Return (x, y) of the center of cell containing provided text 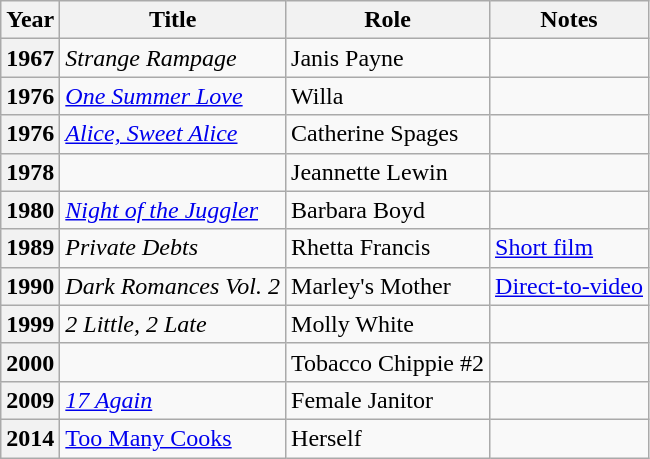
Direct-to-video (570, 286)
Jeannette Lewin (388, 172)
1999 (30, 324)
Short film (570, 248)
1989 (30, 248)
Janis Payne (388, 58)
Marley's Mother (388, 286)
Female Janitor (388, 400)
Catherine Spages (388, 134)
1967 (30, 58)
Notes (570, 20)
One Summer Love (173, 96)
Willa (388, 96)
Dark Romances Vol. 2 (173, 286)
Strange Rampage (173, 58)
Title (173, 20)
Barbara Boyd (388, 210)
2000 (30, 362)
2 Little, 2 Late (173, 324)
2014 (30, 438)
Rhetta Francis (388, 248)
Molly White (388, 324)
Role (388, 20)
Night of the Juggler (173, 210)
Alice, Sweet Alice (173, 134)
17 Again (173, 400)
Tobacco Chippie #2 (388, 362)
1980 (30, 210)
Too Many Cooks (173, 438)
1978 (30, 172)
Private Debts (173, 248)
Herself (388, 438)
2009 (30, 400)
1990 (30, 286)
Year (30, 20)
